Detect which cell encompasses the target text, then output its [X, Y] center coordinate. 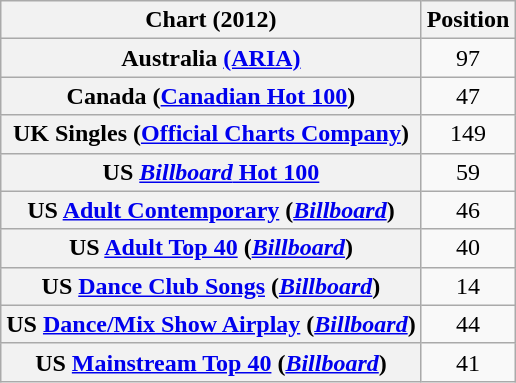
149 [468, 134]
59 [468, 172]
Australia (ARIA) [211, 58]
US Adult Contemporary (Billboard) [211, 210]
US Billboard Hot 100 [211, 172]
US Dance/Mix Show Airplay (Billboard) [211, 324]
47 [468, 96]
41 [468, 362]
40 [468, 248]
46 [468, 210]
Canada (Canadian Hot 100) [211, 96]
97 [468, 58]
US Mainstream Top 40 (Billboard) [211, 362]
Chart (2012) [211, 20]
44 [468, 324]
Position [468, 20]
14 [468, 286]
US Adult Top 40 (Billboard) [211, 248]
UK Singles (Official Charts Company) [211, 134]
US Dance Club Songs (Billboard) [211, 286]
